Return the [x, y] coordinate for the center point of the cell that contains the specified text.  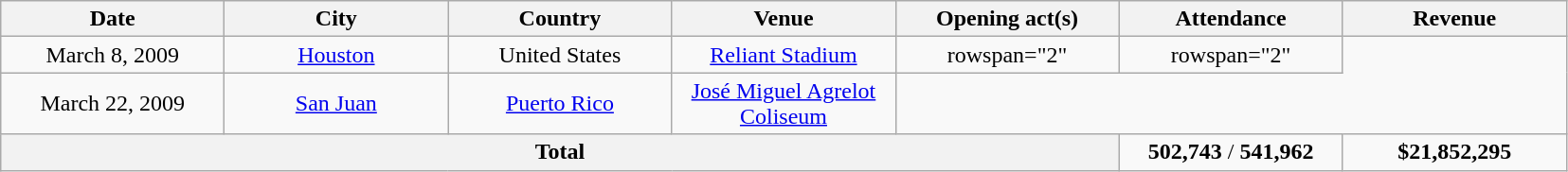
Total [560, 152]
$21,852,295 [1454, 152]
Reliant Stadium [784, 55]
San Juan [336, 104]
United States [560, 55]
Venue [784, 19]
Attendance [1231, 19]
City [336, 19]
Puerto Rico [560, 104]
502,743 / 541,962 [1231, 152]
Houston [336, 55]
March 8, 2009 [113, 55]
Opening act(s) [1007, 19]
Date [113, 19]
José Miguel Agrelot Coliseum [784, 104]
March 22, 2009 [113, 104]
Country [560, 19]
Revenue [1454, 19]
